Provide the [X, Y] coordinate of the cell's center where the given text is located.  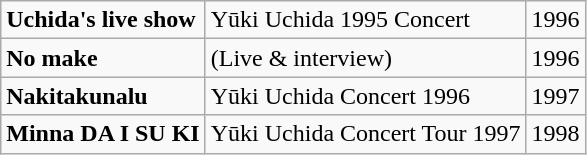
No make [103, 58]
Yūki Uchida Concert 1996 [366, 96]
1997 [556, 96]
(Live & interview) [366, 58]
Uchida's live show [103, 20]
Yūki Uchida Concert Tour 1997 [366, 134]
Nakitakunalu [103, 96]
Minna DA I SU KI [103, 134]
1998 [556, 134]
Yūki Uchida 1995 Concert [366, 20]
